Return the [x, y] coordinate for the center point of the cell that contains the specified text.  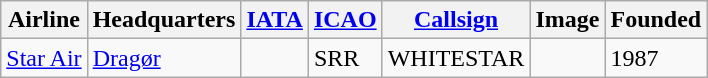
SRR [345, 58]
Star Air [44, 58]
Dragør [164, 58]
Founded [656, 20]
Headquarters [164, 20]
IATA [275, 20]
Airline [44, 20]
1987 [656, 58]
Image [568, 20]
Callsign [456, 20]
WHITESTAR [456, 58]
ICAO [345, 20]
